Locate the cell with the specified text and output its (X, Y) center coordinate. 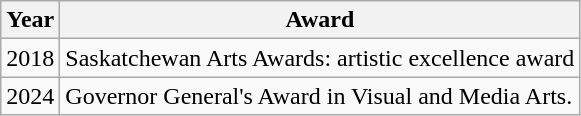
Saskatchewan Arts Awards: artistic excellence award (320, 58)
Year (30, 20)
2024 (30, 96)
2018 (30, 58)
Award (320, 20)
Governor General's Award in Visual and Media Arts. (320, 96)
